Output the (X, Y) coordinate of the center of the cell containing the given text.  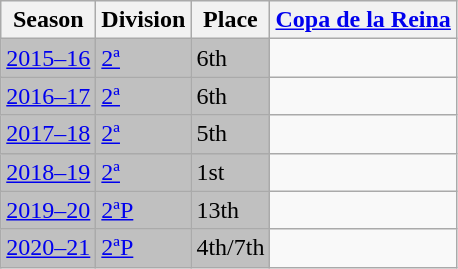
1st (230, 172)
Copa de la Reina (363, 20)
13th (230, 210)
2015–16 (48, 58)
4th/7th (230, 248)
Place (230, 20)
Season (48, 20)
2019–20 (48, 210)
2020–21 (48, 248)
2017–18 (48, 134)
2016–17 (48, 96)
5th (230, 134)
2018–19 (48, 172)
Division (144, 20)
